Scan for the cell matching the given text and deliver its [x, y] coordinate at center. 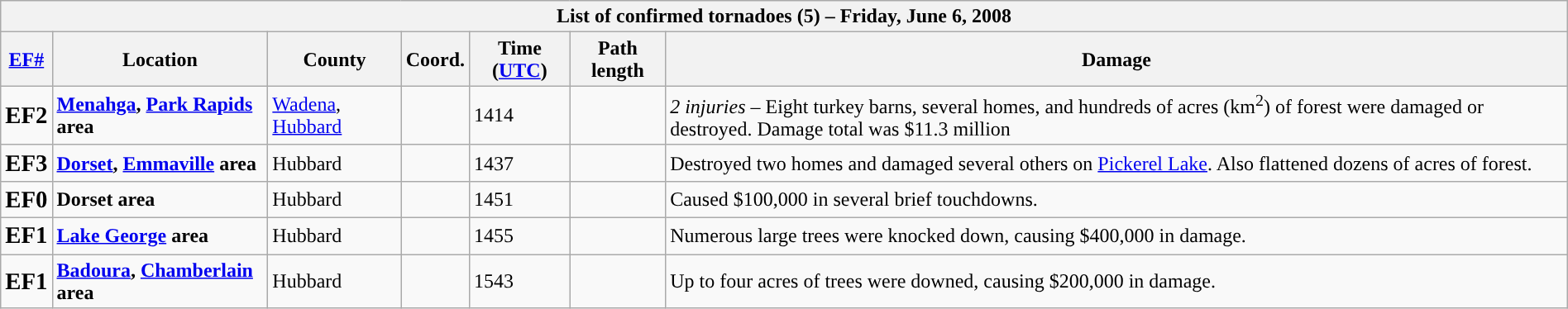
Up to four acres of trees were downed, causing $200,000 in damage. [1116, 281]
Dorset, Emmaville area [160, 163]
EF# [26, 59]
County [334, 59]
Dorset area [160, 199]
Damage [1116, 59]
Lake George area [160, 236]
Caused $100,000 in several brief touchdowns. [1116, 199]
Numerous large trees were knocked down, causing $400,000 in damage. [1116, 236]
Location [160, 59]
1414 [520, 116]
Destroyed two homes and damaged several others on Pickerel Lake. Also flattened dozens of acres of forest. [1116, 163]
Badoura, Chamberlain area [160, 281]
EF0 [26, 199]
Time (UTC) [520, 59]
List of confirmed tornadoes (5) – Friday, June 6, 2008 [784, 17]
Menahga, Park Rapids area [160, 116]
2 injuries – Eight turkey barns, several homes, and hundreds of acres (km2) of forest were damaged or destroyed. Damage total was $11.3 million [1116, 116]
Path length [617, 59]
EF3 [26, 163]
1455 [520, 236]
Wadena, Hubbard [334, 116]
1437 [520, 163]
1451 [520, 199]
1543 [520, 281]
EF2 [26, 116]
Coord. [435, 59]
